Search for the cell housing the specified text and yield its [x, y] center coordinate. 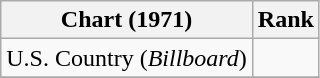
Chart (1971) [127, 20]
Rank [286, 20]
U.S. Country (Billboard) [127, 58]
